Extract the [x, y] coordinate from the center of the cell holding the provided text.  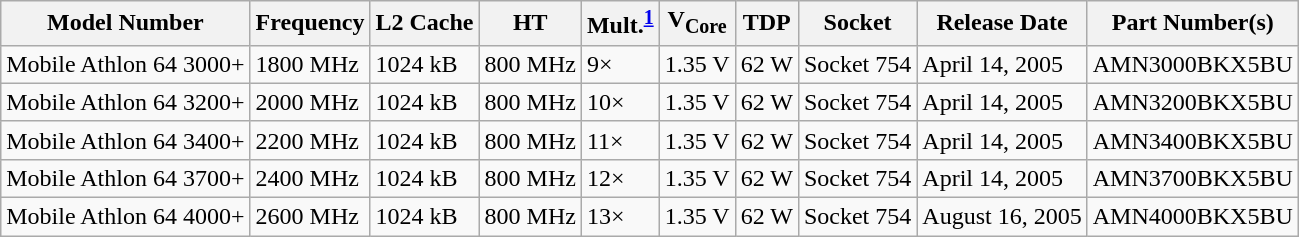
AMN3000BKX5BU [1192, 64]
HT [530, 24]
VCore [697, 24]
Model Number [126, 24]
AMN4000BKX5BU [1192, 217]
AMN3700BKX5BU [1192, 178]
Frequency [310, 24]
13× [620, 217]
Socket [857, 24]
Mobile Athlon 64 3200+ [126, 102]
9× [620, 64]
TDP [766, 24]
2400 MHz [310, 178]
Mobile Athlon 64 3000+ [126, 64]
11× [620, 140]
L2 Cache [424, 24]
1800 MHz [310, 64]
Release Date [1002, 24]
Mobile Athlon 64 3700+ [126, 178]
August 16, 2005 [1002, 217]
2600 MHz [310, 217]
2000 MHz [310, 102]
Part Number(s) [1192, 24]
AMN3400BKX5BU [1192, 140]
2200 MHz [310, 140]
10× [620, 102]
Mobile Athlon 64 4000+ [126, 217]
Mult.1 [620, 24]
12× [620, 178]
AMN3200BKX5BU [1192, 102]
Mobile Athlon 64 3400+ [126, 140]
